Search for the cell housing the specified text and yield its (x, y) center coordinate. 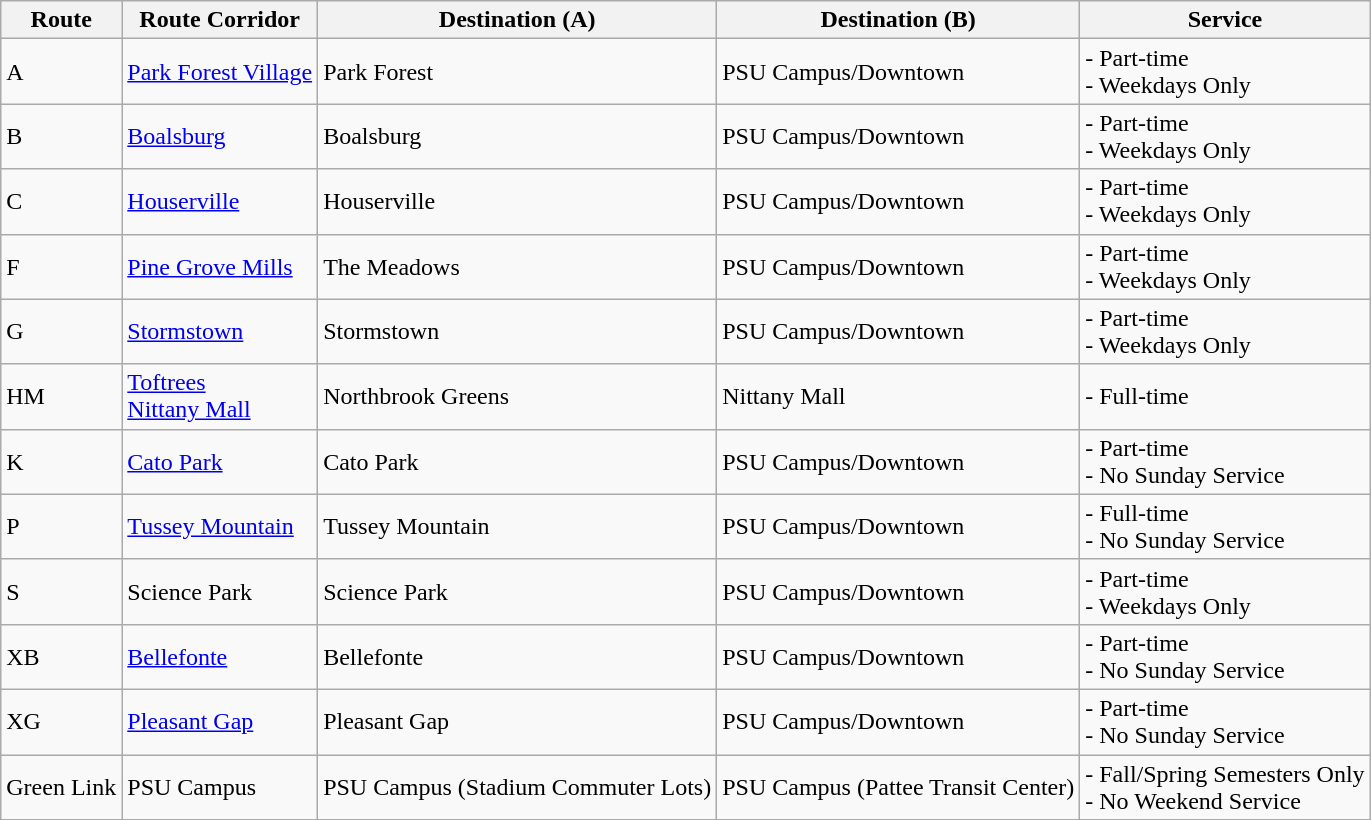
- Full-time- No Sunday Service (1225, 526)
PSU Campus (220, 786)
Destination (A) (518, 20)
Green Link (62, 786)
Nittany Mall (898, 396)
XG (62, 722)
Service (1225, 20)
HM (62, 396)
Route (62, 20)
PSU Campus (Pattee Transit Center) (898, 786)
Park Forest (518, 72)
S (62, 592)
Route Corridor (220, 20)
Park Forest Village (220, 72)
C (62, 202)
F (62, 266)
B (62, 136)
A (62, 72)
P (62, 526)
G (62, 332)
PSU Campus (Stadium Commuter Lots) (518, 786)
Destination (B) (898, 20)
- Fall/Spring Semesters Only- No Weekend Service (1225, 786)
The Meadows (518, 266)
Northbrook Greens (518, 396)
- Full-time (1225, 396)
ToftreesNittany Mall (220, 396)
XB (62, 656)
K (62, 462)
Pine Grove Mills (220, 266)
